For the text-containing cell, return its midpoint in (X, Y) coordinate format. 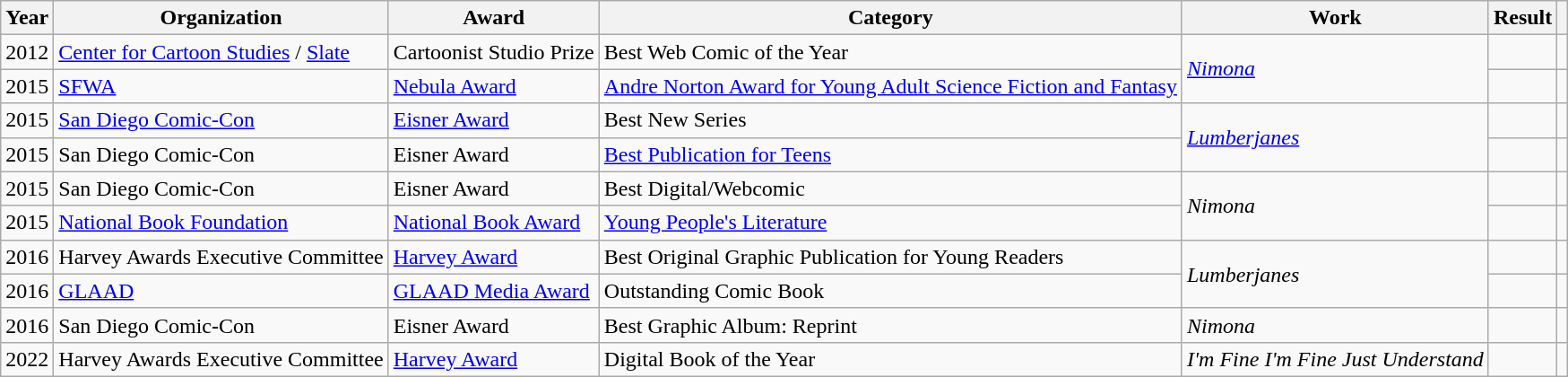
Best Graphic Album: Reprint (890, 325)
I'm Fine I'm Fine Just Understand (1335, 359)
National Book Foundation (221, 223)
Result (1522, 18)
Best New Series (890, 120)
GLAAD Media Award (493, 291)
Best Original Graphic Publication for Young Readers (890, 257)
Organization (221, 18)
Work (1335, 18)
National Book Award (493, 223)
Outstanding Comic Book (890, 291)
GLAAD (221, 291)
Young People's Literature (890, 223)
Best Digital/Webcomic (890, 188)
Nebula Award (493, 86)
Andre Norton Award for Young Adult Science Fiction and Fantasy (890, 86)
Best Publication for Teens (890, 154)
Award (493, 18)
Year (27, 18)
SFWA (221, 86)
Best Web Comic of the Year (890, 52)
2022 (27, 359)
Center for Cartoon Studies / Slate (221, 52)
Cartoonist Studio Prize (493, 52)
2012 (27, 52)
Category (890, 18)
Digital Book of the Year (890, 359)
